Provide the [x, y] coordinate of the cell's center where the given text is located.  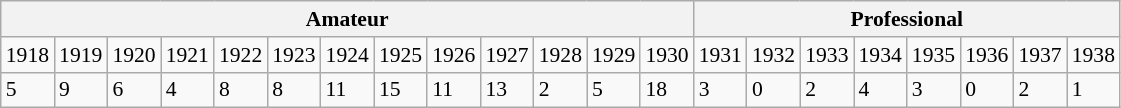
1923 [294, 55]
1932 [774, 55]
1918 [28, 55]
1922 [240, 55]
Amateur [348, 19]
1928 [560, 55]
18 [666, 90]
1921 [188, 55]
1 [1094, 90]
1935 [934, 55]
1919 [80, 55]
15 [400, 90]
9 [80, 90]
1938 [1094, 55]
1933 [826, 55]
1926 [454, 55]
13 [506, 90]
1925 [400, 55]
Professional [907, 19]
1934 [880, 55]
1937 [1040, 55]
1936 [986, 55]
1927 [506, 55]
1924 [348, 55]
6 [134, 90]
1920 [134, 55]
1929 [614, 55]
1930 [666, 55]
1931 [720, 55]
